Scan for the cell matching the given text and deliver its (x, y) coordinate at center. 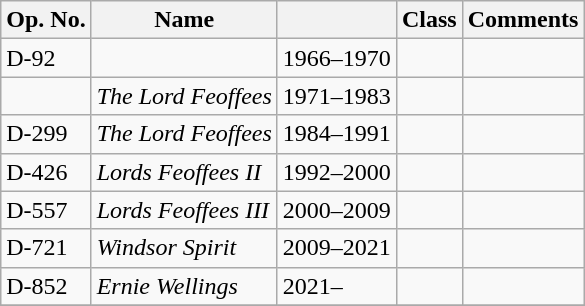
Class (429, 20)
1984–1991 (336, 134)
Comments (523, 20)
1966–1970 (336, 58)
2009–2021 (336, 248)
D-557 (46, 210)
D-852 (46, 286)
Lords Feoffees II (184, 172)
Lords Feoffees III (184, 210)
Op. No. (46, 20)
D-721 (46, 248)
D-299 (46, 134)
2000–2009 (336, 210)
2021– (336, 286)
1971–1983 (336, 96)
1992–2000 (336, 172)
D-92 (46, 58)
Ernie Wellings (184, 286)
Windsor Spirit (184, 248)
Name (184, 20)
D-426 (46, 172)
